Return [x, y] of the center of cell containing provided text 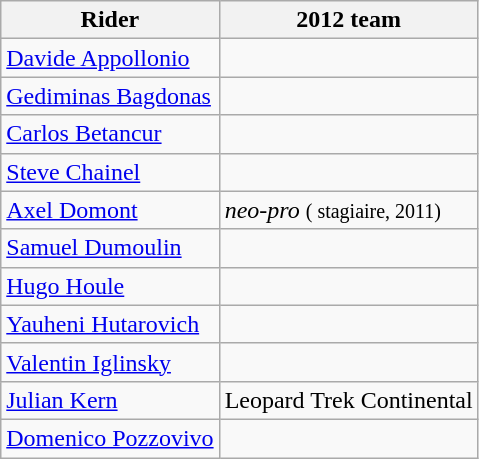
Rider [110, 20]
Davide Appollonio [110, 58]
Yauheni Hutarovich [110, 324]
Julian Kern [110, 400]
Leopard Trek Continental [348, 400]
Carlos Betancur [110, 134]
Axel Domont [110, 210]
Valentin Iglinsky [110, 362]
Hugo Houle [110, 286]
neo-pro ( stagiaire, 2011) [348, 210]
Domenico Pozzovivo [110, 438]
Gediminas Bagdonas [110, 96]
Samuel Dumoulin [110, 248]
2012 team [348, 20]
Steve Chainel [110, 172]
